Identify which cell holds the provided text, then report its (X, Y) central coordinate. 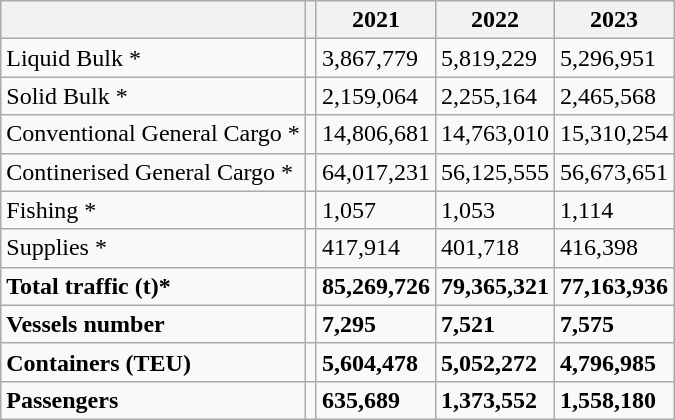
Liquid Bulk * (154, 58)
79,365,321 (494, 286)
1,114 (614, 210)
56,673,651 (614, 172)
Fishing * (154, 210)
Vessels number (154, 324)
7,295 (376, 324)
2,465,568 (614, 96)
1,373,552 (494, 400)
1,053 (494, 210)
5,052,272 (494, 362)
7,575 (614, 324)
Total traffic (t)* (154, 286)
2021 (376, 20)
3,867,779 (376, 58)
14,806,681 (376, 134)
15,310,254 (614, 134)
2023 (614, 20)
5,296,951 (614, 58)
417,914 (376, 248)
64,017,231 (376, 172)
5,604,478 (376, 362)
14,763,010 (494, 134)
4,796,985 (614, 362)
401,718 (494, 248)
2022 (494, 20)
Conventional General Cargo * (154, 134)
Passengers (154, 400)
1,057 (376, 210)
Solid Bulk * (154, 96)
2,159,064 (376, 96)
2,255,164 (494, 96)
1,558,180 (614, 400)
7,521 (494, 324)
Continerised General Cargo * (154, 172)
635,689 (376, 400)
Containers (TEU) (154, 362)
5,819,229 (494, 58)
85,269,726 (376, 286)
56,125,555 (494, 172)
77,163,936 (614, 286)
416,398 (614, 248)
Supplies * (154, 248)
